Return (x, y) of the center of cell containing provided text 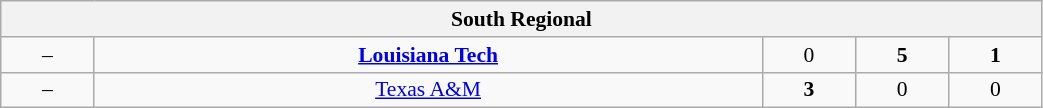
Texas A&M (428, 90)
5 (902, 55)
3 (808, 90)
Louisiana Tech (428, 55)
1 (996, 55)
South Regional (522, 19)
